Output the (x, y) coordinate of the center of the cell containing the given text.  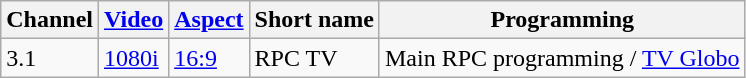
Video (134, 20)
3.1 (50, 58)
Short name (314, 20)
RPC TV (314, 58)
Programming (562, 20)
Channel (50, 20)
1080i (134, 58)
Aspect (209, 20)
16:9 (209, 58)
Main RPC programming / TV Globo (562, 58)
